Extract the [X, Y] coordinate from the center of the cell holding the provided text.  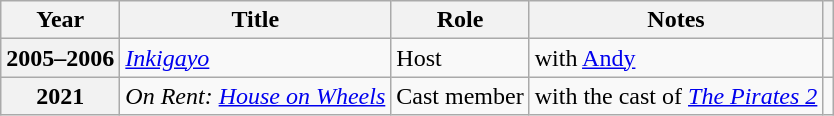
with Andy [676, 58]
On Rent: House on Wheels [256, 96]
Cast member [460, 96]
Year [60, 20]
Title [256, 20]
2021 [60, 96]
with the cast of The Pirates 2 [676, 96]
Inkigayo [256, 58]
Role [460, 20]
Notes [676, 20]
Host [460, 58]
2005–2006 [60, 58]
